Return (x, y) of the center of cell containing provided text 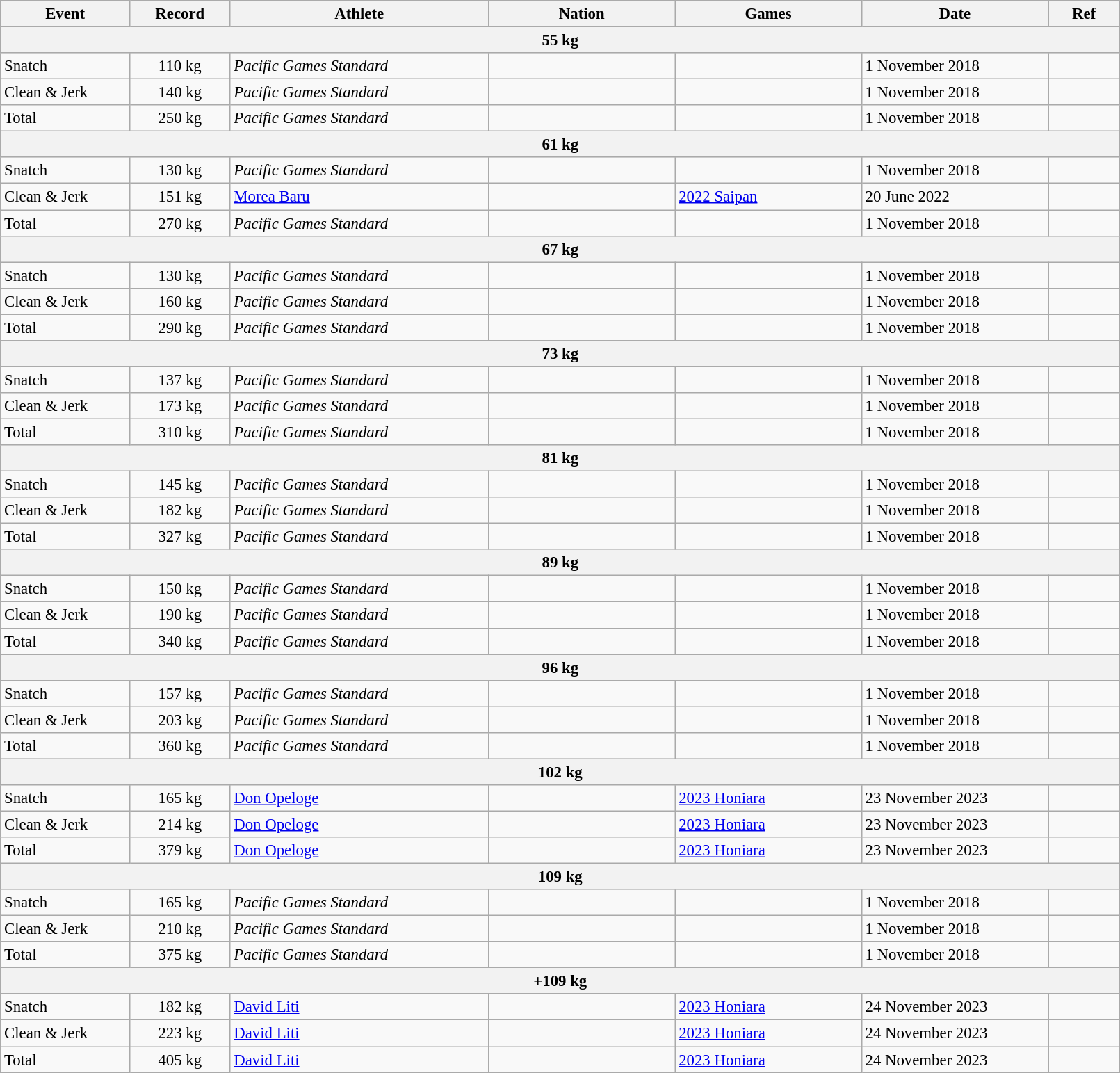
145 kg (180, 485)
327 kg (180, 537)
173 kg (180, 406)
2022 Saipan (768, 197)
203 kg (180, 720)
150 kg (180, 589)
Nation (582, 14)
+109 kg (560, 981)
73 kg (560, 354)
102 kg (560, 772)
210 kg (180, 929)
110 kg (180, 66)
250 kg (180, 118)
379 kg (180, 850)
151 kg (180, 197)
Morea Baru (359, 197)
137 kg (180, 380)
Games (768, 14)
157 kg (180, 693)
20 June 2022 (955, 197)
61 kg (560, 145)
Date (955, 14)
270 kg (180, 223)
405 kg (180, 1060)
96 kg (560, 668)
81 kg (560, 458)
109 kg (560, 877)
290 kg (180, 328)
340 kg (180, 641)
190 kg (180, 615)
Event (65, 14)
223 kg (180, 1033)
160 kg (180, 301)
Ref (1085, 14)
Athlete (359, 14)
360 kg (180, 746)
214 kg (180, 824)
140 kg (180, 92)
375 kg (180, 955)
55 kg (560, 40)
310 kg (180, 432)
89 kg (560, 563)
67 kg (560, 249)
Record (180, 14)
